Return [X, Y] of the center of cell containing provided text 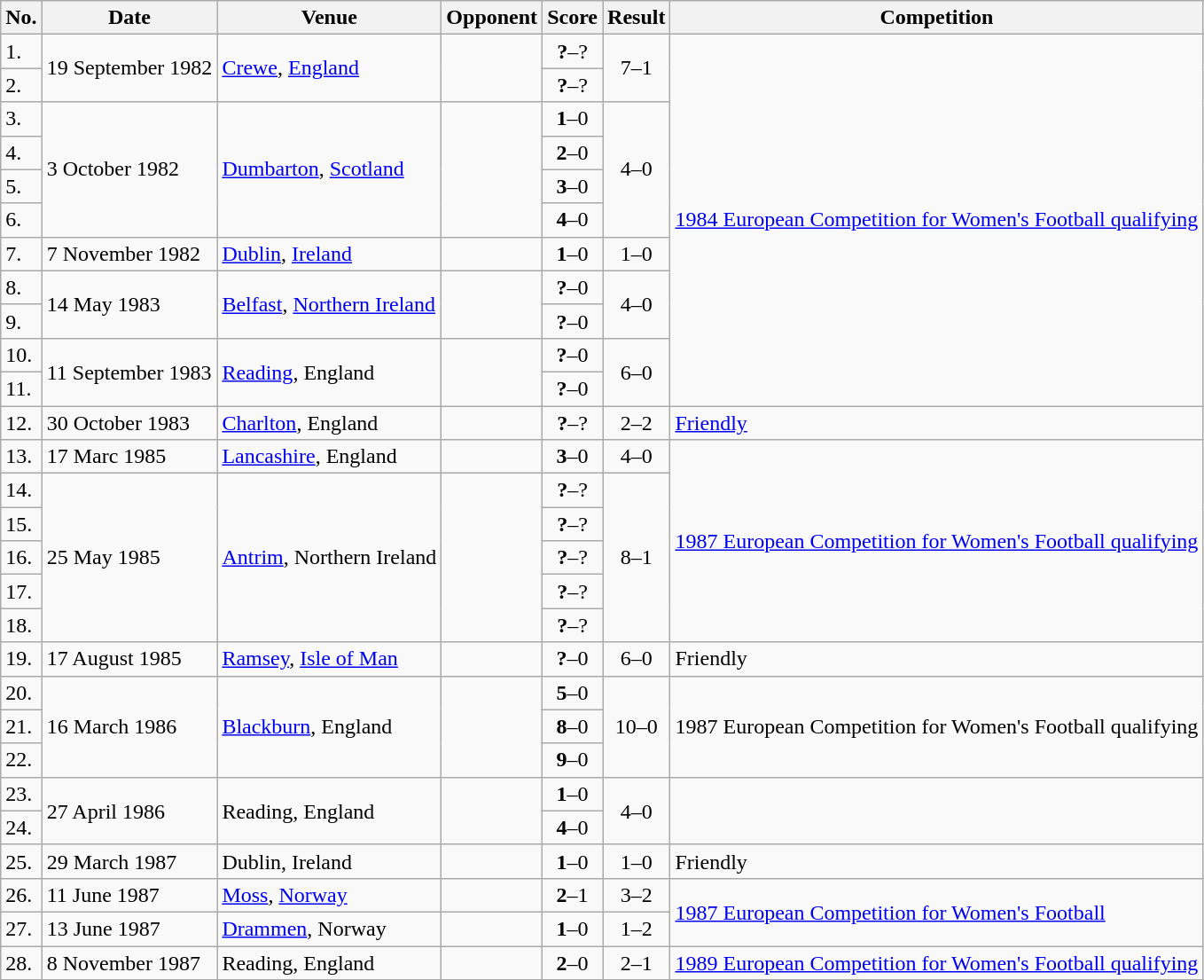
27. [21, 929]
Date [129, 18]
12. [21, 423]
Opponent [492, 18]
Ramsey, Isle of Man [330, 659]
7–1 [637, 68]
17 August 1985 [129, 659]
Moss, Norway [330, 895]
28. [21, 962]
11 June 1987 [129, 895]
Drammen, Norway [330, 929]
21. [21, 726]
17 Marc 1985 [129, 457]
2. [21, 85]
7 November 1982 [129, 254]
Result [637, 18]
4. [21, 153]
8–0 [573, 726]
14 May 1983 [129, 304]
3 October 1982 [129, 169]
Dumbarton, Scotland [330, 169]
5–0 [573, 693]
1989 European Competition for Women's Football qualifying [936, 962]
1984 European Competition for Women's Football qualifying [936, 220]
11. [21, 388]
19. [21, 659]
Venue [330, 18]
Score [573, 18]
2–2 [637, 423]
26. [21, 895]
Competition [936, 18]
18. [21, 625]
Crewe, England [330, 68]
30 October 1983 [129, 423]
8. [21, 287]
10. [21, 355]
9–0 [573, 760]
14. [21, 490]
20. [21, 693]
3–2 [637, 895]
5. [21, 186]
13. [21, 457]
10–0 [637, 726]
15. [21, 524]
25 May 1985 [129, 558]
Belfast, Northern Ireland [330, 304]
17. [21, 592]
1–2 [637, 929]
1987 European Competition for Women's Football [936, 912]
19 September 1982 [129, 68]
13 June 1987 [129, 929]
Blackburn, England [330, 726]
Lancashire, England [330, 457]
25. [21, 861]
3. [21, 119]
23. [21, 794]
24. [21, 827]
16 March 1986 [129, 726]
8–1 [637, 558]
11 September 1983 [129, 372]
16. [21, 558]
Charlton, England [330, 423]
22. [21, 760]
Antrim, Northern Ireland [330, 558]
No. [21, 18]
7. [21, 254]
8 November 1987 [129, 962]
27 April 1986 [129, 811]
29 March 1987 [129, 861]
9. [21, 321]
6. [21, 220]
1. [21, 51]
